Scan for the cell matching the given text and deliver its (X, Y) coordinate at center. 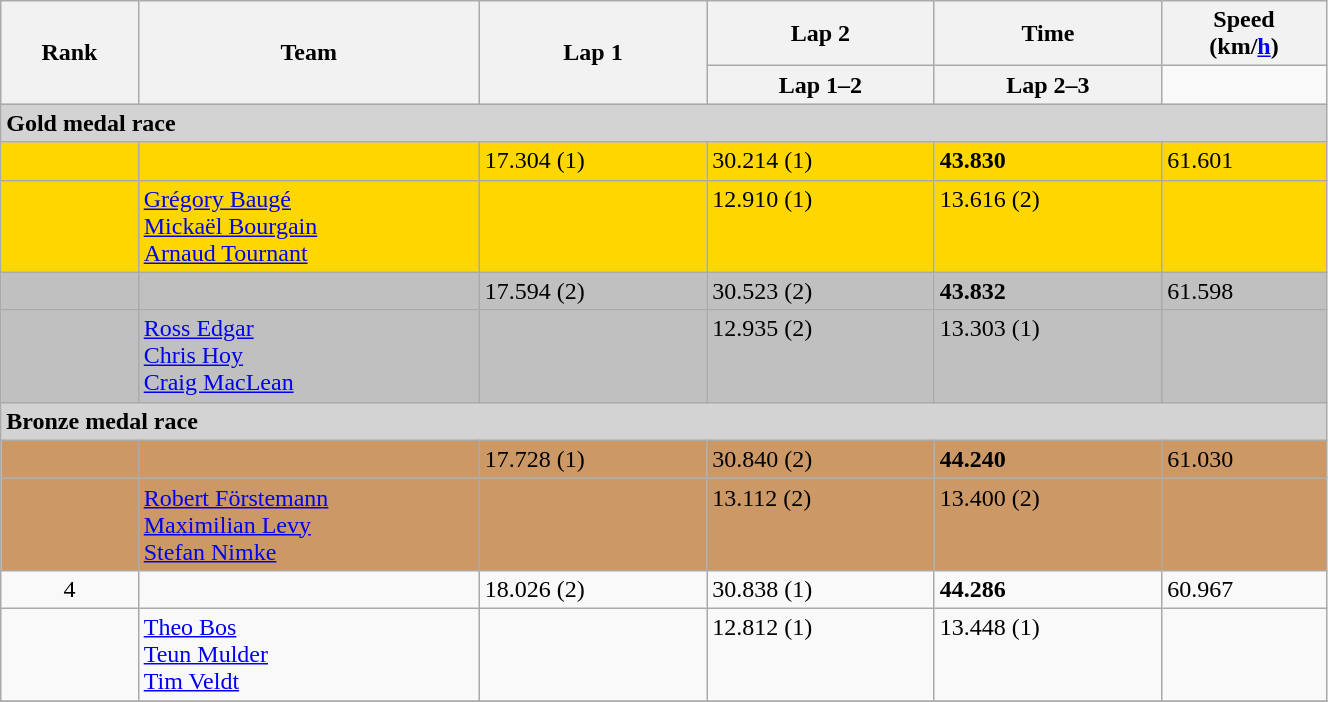
13.303 (1) (1048, 356)
12.935 (2) (820, 356)
60.967 (1244, 589)
61.030 (1244, 459)
44.286 (1048, 589)
43.832 (1048, 291)
13.448 (1) (1048, 654)
12.910 (1) (820, 226)
30.523 (2) (820, 291)
30.214 (1) (820, 161)
Lap 2–3 (1048, 85)
30.838 (1) (820, 589)
13.616 (2) (1048, 226)
12.812 (1) (820, 654)
44.240 (1048, 459)
Lap 2 (820, 34)
Grégory BaugéMickaël BourgainArnaud Tournant (308, 226)
61.598 (1244, 291)
Lap 1 (592, 52)
17.728 (1) (592, 459)
Gold medal race (664, 123)
17.594 (2) (592, 291)
13.400 (2) (1048, 524)
Bronze medal race (664, 421)
Rank (70, 52)
Time (1048, 34)
Speed(km/h) (1244, 34)
18.026 (2) (592, 589)
61.601 (1244, 161)
43.830 (1048, 161)
Lap 1–2 (820, 85)
4 (70, 589)
13.112 (2) (820, 524)
Theo BosTeun MulderTim Veldt (308, 654)
Ross EdgarChris HoyCraig MacLean (308, 356)
17.304 (1) (592, 161)
Robert FörstemannMaximilian LevyStefan Nimke (308, 524)
Team (308, 52)
30.840 (2) (820, 459)
